Return the [X, Y] coordinate for the center point of the cell that contains the specified text.  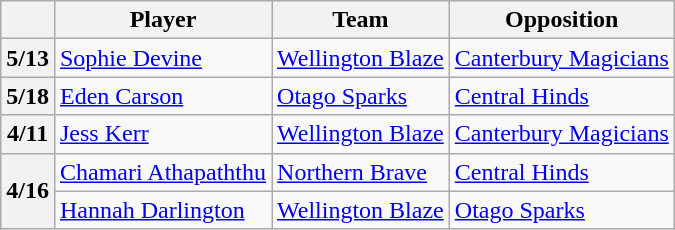
4/16 [28, 191]
5/18 [28, 96]
Hannah Darlington [162, 210]
4/11 [28, 134]
Northern Brave [361, 172]
Player [162, 20]
5/13 [28, 58]
Team [361, 20]
Eden Carson [162, 96]
Sophie Devine [162, 58]
Jess Kerr [162, 134]
Opposition [562, 20]
Chamari Athapaththu [162, 172]
